Extract the (x, y) coordinate from the center of the cell holding the provided text.  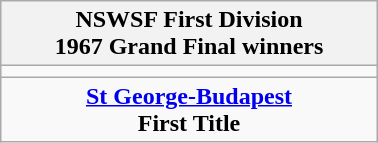
NSWSF First Division1967 Grand Final winners (189, 34)
St George-BudapestFirst Title (189, 110)
